Detect which cell encompasses the target text, then output its [X, Y] center coordinate. 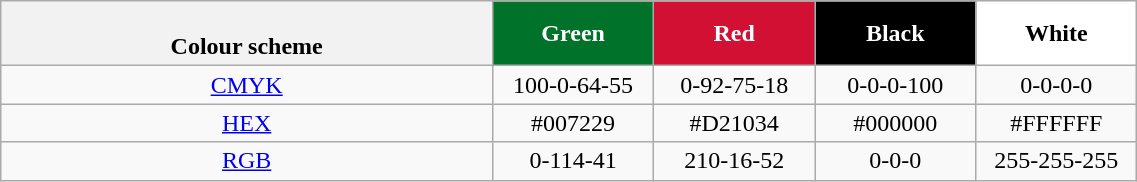
100-0-64-55 [574, 85]
0-0-0-0 [1056, 85]
255-255-255 [1056, 161]
RGB [247, 161]
HEX [247, 123]
#FFFFFF [1056, 123]
White [1056, 34]
Red [734, 34]
0-0-0 [896, 161]
Green [574, 34]
0-114-41 [574, 161]
0-92-75-18 [734, 85]
CMYK [247, 85]
210-16-52 [734, 161]
#D21034 [734, 123]
#000000 [896, 123]
Colour scheme [247, 34]
#007229 [574, 123]
Black [896, 34]
0-0-0-100 [896, 85]
